Provide the (x, y) coordinate of the cell's center where the given text is located.  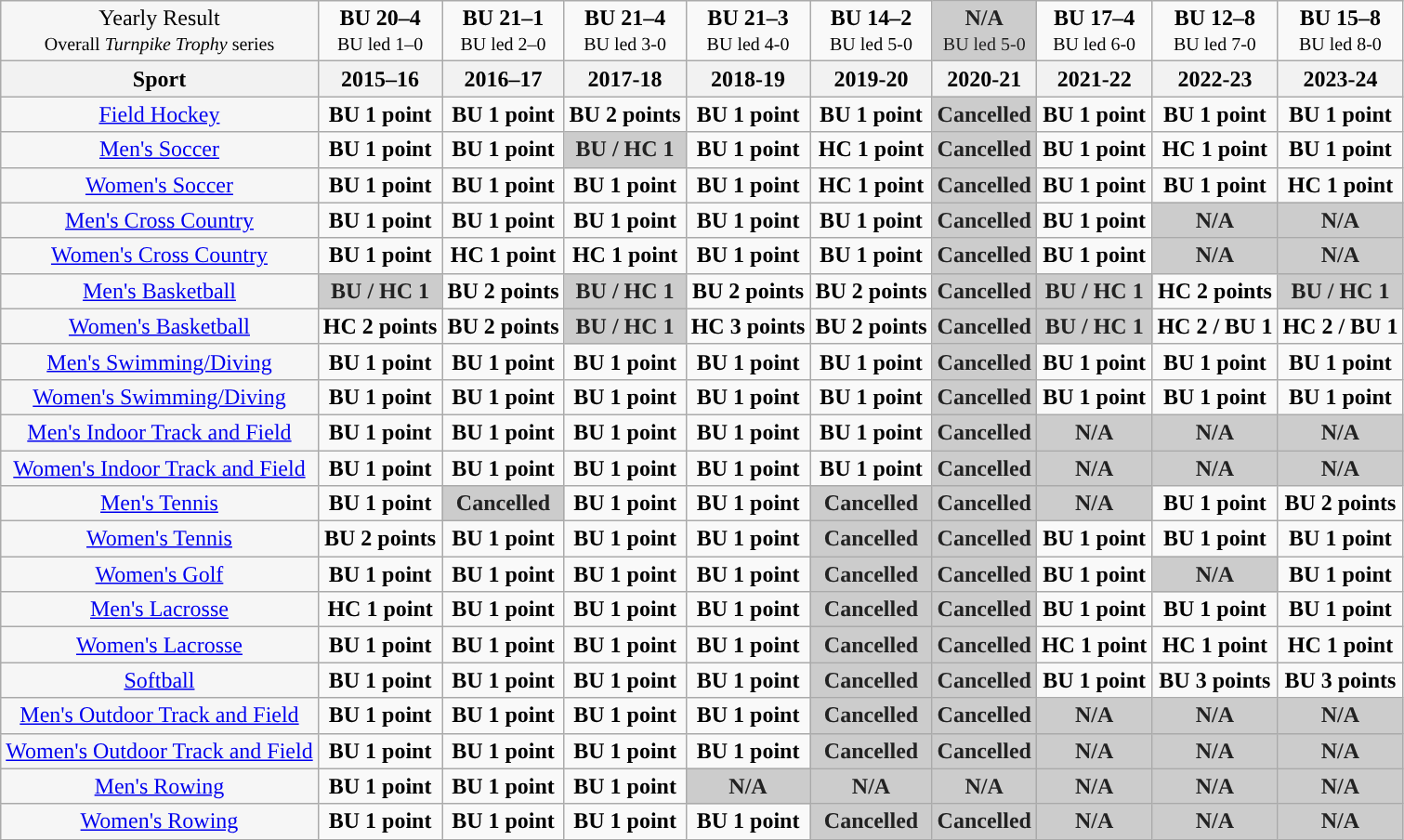
Women's Basketball (160, 326)
Sport (160, 79)
BU 14–2BU led 5-0 (872, 32)
BU 20–4BU led 1–0 (380, 32)
Men's Rowing (160, 786)
2017-18 (624, 79)
BU 21–3BU led 4-0 (748, 32)
Women's Rowing (160, 821)
2018-19 (748, 79)
Women's Cross Country (160, 256)
2020-21 (984, 79)
Women's Swimming/Diving (160, 397)
Women's Outdoor Track and Field (160, 751)
BU 21–4BU led 3-0 (624, 32)
Women's Golf (160, 574)
HC 3 points (748, 326)
BU 17–4BU led 6-0 (1094, 32)
N/ABU led 5-0 (984, 32)
2016–17 (504, 79)
Women's Soccer (160, 185)
Men's Swimming/Diving (160, 361)
Men's Lacrosse (160, 610)
Women's Indoor Track and Field (160, 467)
Men's Cross Country (160, 220)
Men's Outdoor Track and Field (160, 715)
Women's Tennis (160, 539)
BU 12–8BU led 7-0 (1215, 32)
Softball (160, 680)
Yearly Result Overall Turnpike Trophy series (160, 32)
BU 15–8BU led 8-0 (1340, 32)
Men's Soccer (160, 150)
2019-20 (872, 79)
2022-23 (1215, 79)
2023-24 (1340, 79)
Men's Tennis (160, 504)
Field Hockey (160, 114)
BU 21–1BU led 2–0 (504, 32)
2021-22 (1094, 79)
Women's Lacrosse (160, 645)
2015–16 (380, 79)
Men's Basketball (160, 291)
Men's Indoor Track and Field (160, 432)
